Pinpoint the cell where the given text exists, returning its [x, y] midpoint coordinate. 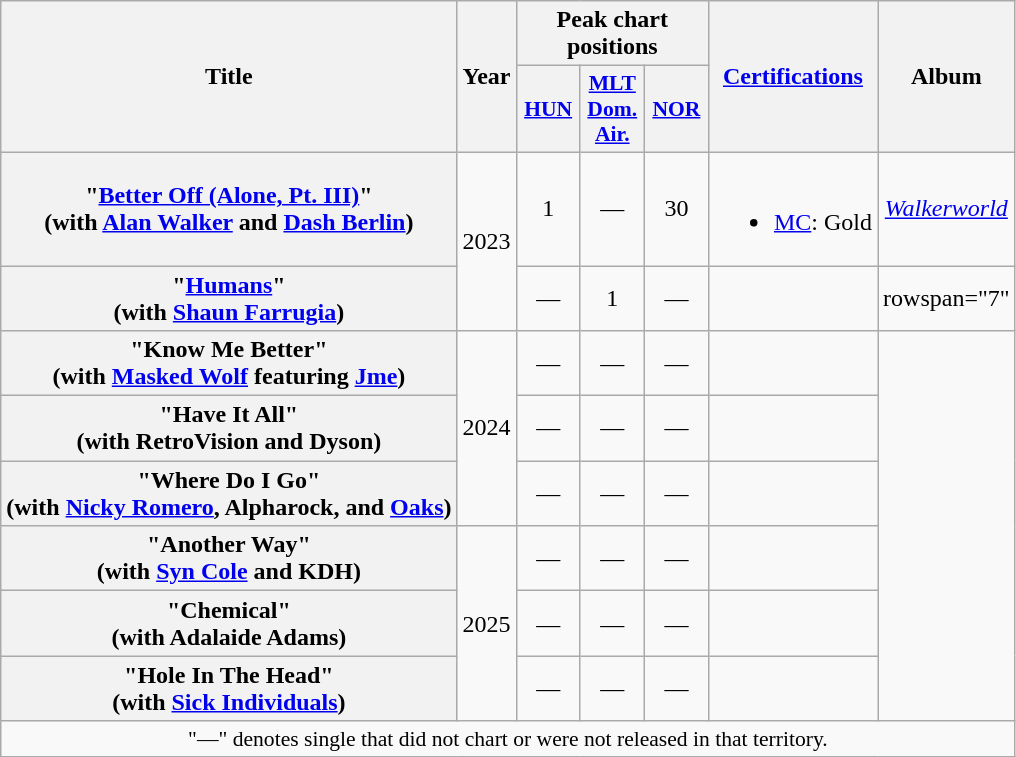
"Chemical"(with Adalaide Adams) [229, 624]
"Hole In The Head"(with Sick Individuals) [229, 688]
Year [486, 77]
"Humans"(with Shaun Farrugia) [229, 298]
"Know Me Better"(with Masked Wolf featuring Jme) [229, 364]
rowspan="7" [947, 298]
"Another Way"(with Syn Cole and KDH) [229, 558]
Certifications [792, 77]
NOR [676, 110]
Album [947, 77]
"Where Do I Go"(with Nicky Romero, Alpharock, and Oaks) [229, 494]
MLTDom.Air. [612, 110]
30 [676, 208]
Peak chart positions [612, 34]
2023 [486, 241]
HUN [548, 110]
MC: Gold [792, 208]
"Better Off (Alone, Pt. III)"(with Alan Walker and Dash Berlin) [229, 208]
Title [229, 77]
2025 [486, 624]
Walkerworld [947, 208]
"—" denotes single that did not chart or were not released in that territory. [508, 739]
2024 [486, 428]
"Have It All"(with RetroVision and Dyson) [229, 428]
